Provide the [x, y] coordinate of the cell's center where the given text is located.  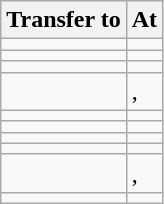
At [144, 20]
Transfer to [64, 20]
